For the text-containing cell, return its midpoint in (X, Y) coordinate format. 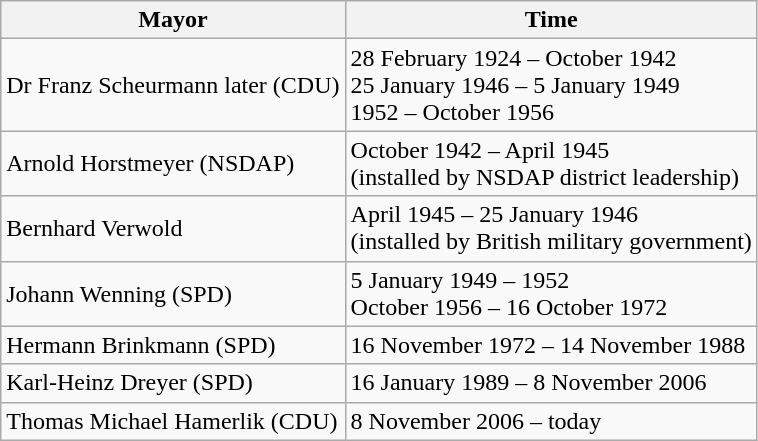
Thomas Michael Hamerlik (CDU) (173, 421)
Time (551, 20)
Arnold Horstmeyer (NSDAP) (173, 164)
16 November 1972 – 14 November 1988 (551, 345)
28 February 1924 – October 194225 January 1946 – 5 January 19491952 – October 1956 (551, 85)
Bernhard Verwold (173, 228)
5 January 1949 – 1952October 1956 – 16 October 1972 (551, 294)
16 January 1989 – 8 November 2006 (551, 383)
Johann Wenning (SPD) (173, 294)
Dr Franz Scheurmann later (CDU) (173, 85)
8 November 2006 – today (551, 421)
Mayor (173, 20)
Hermann Brinkmann (SPD) (173, 345)
April 1945 – 25 January 1946(installed by British military government) (551, 228)
October 1942 – April 1945(installed by NSDAP district leadership) (551, 164)
Karl-Heinz Dreyer (SPD) (173, 383)
